Search for the cell housing the specified text and yield its (X, Y) center coordinate. 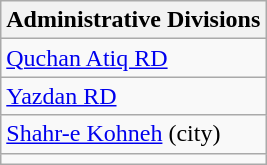
Administrative Divisions (134, 20)
Shahr-e Kohneh (city) (134, 134)
Quchan Atiq RD (134, 58)
Yazdan RD (134, 96)
